Output the (X, Y) coordinate of the center of the cell containing the given text.  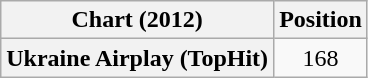
Position (321, 20)
168 (321, 58)
Ukraine Airplay (TopHit) (138, 58)
Chart (2012) (138, 20)
